Return (x, y) of the center of cell containing provided text 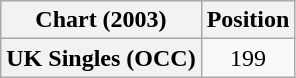
UK Singles (OCC) (101, 58)
Chart (2003) (101, 20)
Position (248, 20)
199 (248, 58)
